Determine the (x, y) coordinate at the center of the cell enclosing the given text.  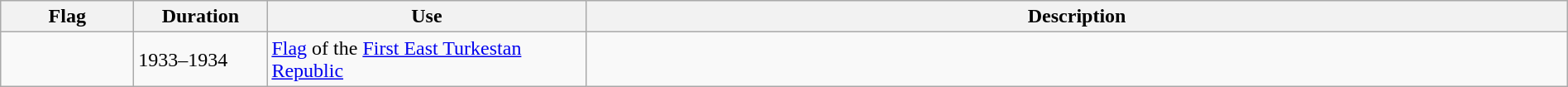
Flag (68, 17)
Use (427, 17)
Duration (200, 17)
Flag of the First East Turkestan Republic (427, 60)
Description (1077, 17)
1933–1934 (200, 60)
